Capture the cell that displays the provided text and extract its [X, Y] central coordinate. 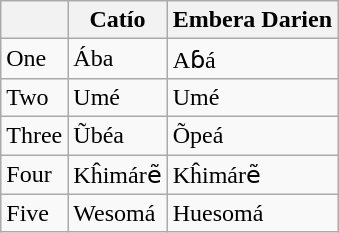
Embera Darien [252, 20]
Four [34, 174]
Aɓá [252, 59]
Ũbéa [118, 135]
Õpeá [252, 135]
Two [34, 97]
Three [34, 135]
One [34, 59]
Catío [118, 20]
Five [34, 213]
Wesomá [118, 213]
Huesomá [252, 213]
Ába [118, 59]
